Scan for the cell matching the given text and deliver its [x, y] coordinate at center. 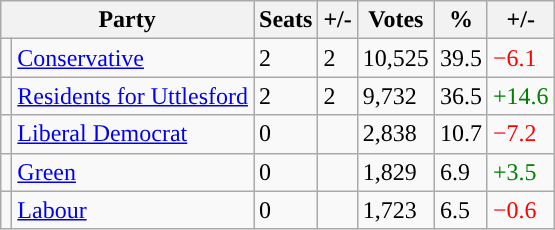
Votes [396, 20]
6.5 [460, 210]
Conservative [133, 58]
39.5 [460, 58]
−0.6 [520, 210]
2,838 [396, 134]
−6.1 [520, 58]
Party [128, 20]
1,829 [396, 172]
% [460, 20]
+3.5 [520, 172]
Labour [133, 210]
Residents for Uttlesford [133, 96]
+14.6 [520, 96]
6.9 [460, 172]
Liberal Democrat [133, 134]
36.5 [460, 96]
Green [133, 172]
−7.2 [520, 134]
1,723 [396, 210]
10,525 [396, 58]
Seats [286, 20]
10.7 [460, 134]
9,732 [396, 96]
